Determine the [X, Y] coordinate at the center of the cell enclosing the given text.  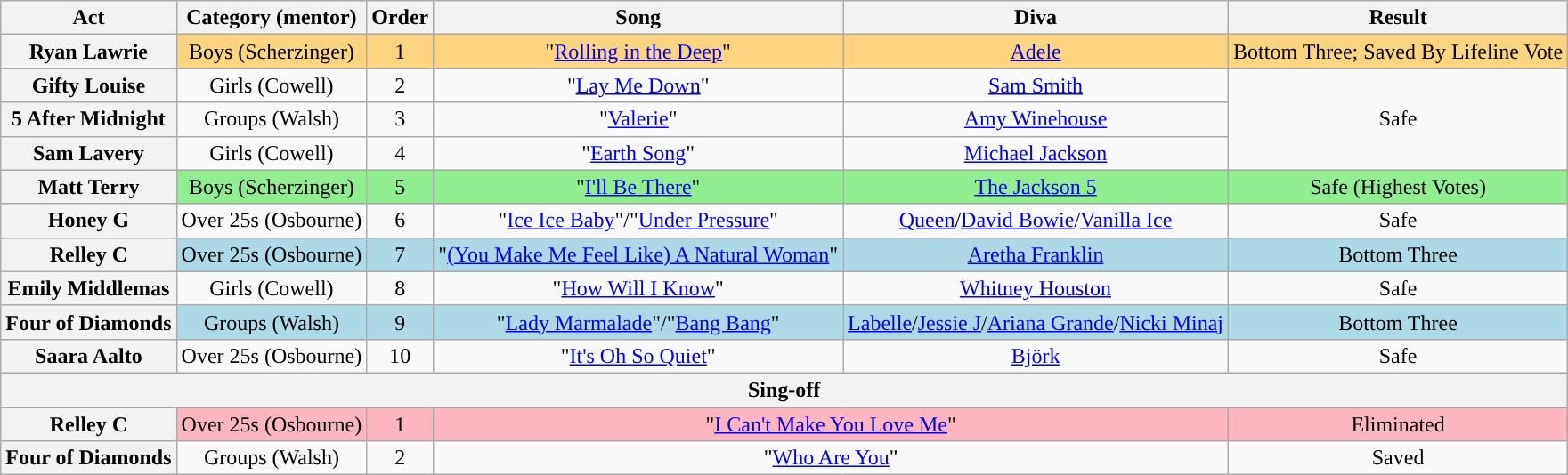
The Jackson 5 [1036, 187]
Saara Aalto [89, 356]
Sing-off [784, 390]
10 [401, 356]
"Ice Ice Baby"/"Under Pressure" [638, 221]
Honey G [89, 221]
5 After Midnight [89, 119]
9 [401, 322]
Queen/David Bowie/Vanilla Ice [1036, 221]
Adele [1036, 52]
4 [401, 153]
Diva [1036, 18]
6 [401, 221]
Labelle/Jessie J/Ariana Grande/Nicki Minaj [1036, 322]
Aretha Franklin [1036, 254]
Amy Winehouse [1036, 119]
Emily Middlemas [89, 288]
Category (mentor) [272, 18]
3 [401, 119]
"(You Make Me Feel Like) A Natural Woman" [638, 254]
7 [401, 254]
"Valerie" [638, 119]
Ryan Lawrie [89, 52]
Whitney Houston [1036, 288]
Gifty Louise [89, 85]
"I Can't Make You Love Me" [832, 424]
Michael Jackson [1036, 153]
Sam Lavery [89, 153]
Eliminated [1398, 424]
"Who Are You" [832, 458]
"It's Oh So Quiet" [638, 356]
Act [89, 18]
Song [638, 18]
Bottom Three; Saved By Lifeline Vote [1398, 52]
"Lay Me Down" [638, 85]
Order [401, 18]
"I'll Be There" [638, 187]
Saved [1398, 458]
Sam Smith [1036, 85]
8 [401, 288]
Safe (Highest Votes) [1398, 187]
"Earth Song" [638, 153]
Matt Terry [89, 187]
"How Will I Know" [638, 288]
5 [401, 187]
"Lady Marmalade"/"Bang Bang" [638, 322]
"Rolling in the Deep" [638, 52]
Björk [1036, 356]
Result [1398, 18]
